Find where the given text appears and provide that cell's center as [X, Y] coordinate. 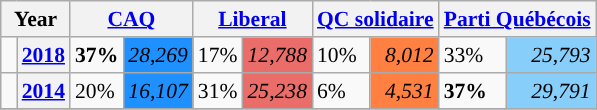
17% [218, 55]
20% [96, 91]
4,531 [404, 91]
25,238 [278, 91]
QC solidaire [376, 19]
Parti Québécois [518, 19]
29,791 [552, 91]
28,269 [158, 55]
31% [218, 91]
16,107 [158, 91]
6% [341, 91]
25,793 [552, 55]
2018 [44, 55]
8,012 [404, 55]
33% [473, 55]
12,788 [278, 55]
Liberal [252, 19]
10% [341, 55]
Year [36, 19]
2014 [44, 91]
CAQ [132, 19]
